Determine the [X, Y] coordinate at the center of the cell enclosing the given text.  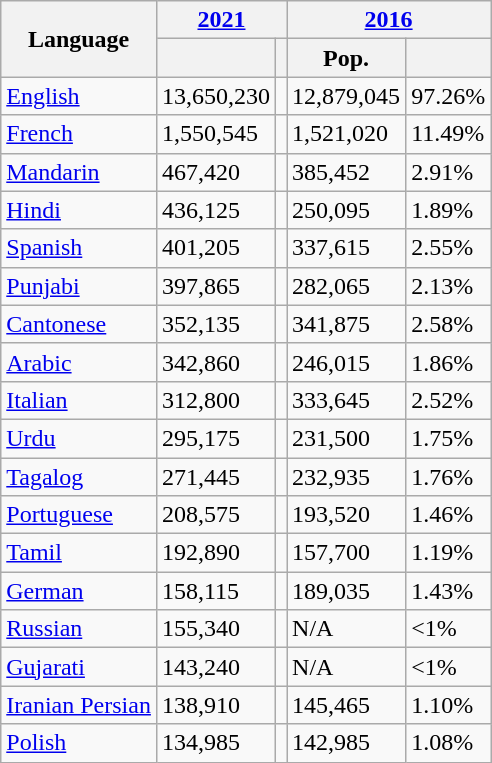
385,452 [346, 172]
2021 [221, 20]
142,985 [346, 743]
232,935 [346, 477]
German [79, 591]
352,135 [216, 324]
157,700 [346, 553]
192,890 [216, 553]
Italian [79, 400]
1.10% [448, 705]
Tagalog [79, 477]
Language [79, 39]
2.52% [448, 400]
401,205 [216, 248]
Iranian Persian [79, 705]
250,095 [346, 210]
1.43% [448, 591]
Urdu [79, 438]
2016 [389, 20]
282,065 [346, 286]
Gujarati [79, 667]
Portuguese [79, 515]
2.91% [448, 172]
337,615 [346, 248]
Tamil [79, 553]
158,115 [216, 591]
Russian [79, 629]
1,521,020 [346, 134]
134,985 [216, 743]
193,520 [346, 515]
Arabic [79, 362]
2.55% [448, 248]
143,240 [216, 667]
1.46% [448, 515]
1.08% [448, 743]
2.13% [448, 286]
1.75% [448, 438]
Mandarin [79, 172]
12,879,045 [346, 96]
342,860 [216, 362]
Hindi [79, 210]
208,575 [216, 515]
436,125 [216, 210]
Cantonese [79, 324]
1.86% [448, 362]
246,015 [346, 362]
341,875 [346, 324]
231,500 [346, 438]
11.49% [448, 134]
1.19% [448, 553]
Pop. [346, 58]
French [79, 134]
397,865 [216, 286]
189,035 [346, 591]
Spanish [79, 248]
1,550,545 [216, 134]
97.26% [448, 96]
Punjabi [79, 286]
English [79, 96]
1.89% [448, 210]
312,800 [216, 400]
Polish [79, 743]
1.76% [448, 477]
333,645 [346, 400]
295,175 [216, 438]
2.58% [448, 324]
467,420 [216, 172]
13,650,230 [216, 96]
145,465 [346, 705]
138,910 [216, 705]
271,445 [216, 477]
155,340 [216, 629]
